Detect which cell encompasses the target text, then output its [X, Y] center coordinate. 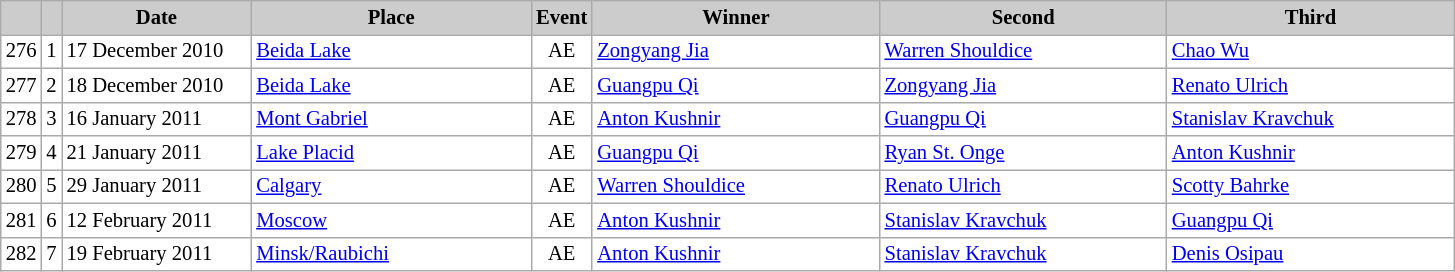
Minsk/Raubichi [391, 254]
280 [22, 186]
Chao Wu [1310, 51]
5 [51, 186]
17 December 2010 [157, 51]
6 [51, 220]
Event [562, 17]
16 January 2011 [157, 119]
276 [22, 51]
Lake Placid [391, 153]
18 December 2010 [157, 85]
Denis Osipau [1310, 254]
7 [51, 254]
3 [51, 119]
277 [22, 85]
Date [157, 17]
Ryan St. Onge [1024, 153]
Place [391, 17]
278 [22, 119]
Second [1024, 17]
281 [22, 220]
Scotty Bahrke [1310, 186]
19 February 2011 [157, 254]
2 [51, 85]
Moscow [391, 220]
Winner [736, 17]
Calgary [391, 186]
29 January 2011 [157, 186]
4 [51, 153]
1 [51, 51]
Third [1310, 17]
282 [22, 254]
12 February 2011 [157, 220]
279 [22, 153]
Mont Gabriel [391, 119]
21 January 2011 [157, 153]
